Pinpoint the cell where the given text exists, returning its [X, Y] midpoint coordinate. 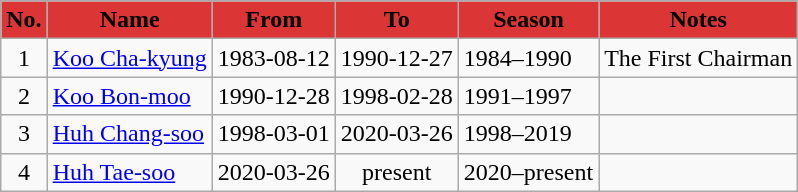
1998-03-01 [274, 134]
1998-02-28 [396, 96]
From [274, 20]
1983-08-12 [274, 58]
Name [130, 20]
Huh Chang-soo [130, 134]
2 [24, 96]
1998–2019 [528, 134]
1 [24, 58]
3 [24, 134]
No. [24, 20]
1991–1997 [528, 96]
4 [24, 172]
1984–1990 [528, 58]
To [396, 20]
present [396, 172]
Notes [698, 20]
Koo Bon-moo [130, 96]
2020–present [528, 172]
The First Chairman [698, 58]
1990-12-28 [274, 96]
Huh Tae-soo [130, 172]
1990-12-27 [396, 58]
Koo Cha-kyung [130, 58]
Season [528, 20]
